Determine the [x, y] coordinate at the center of the cell enclosing the given text.  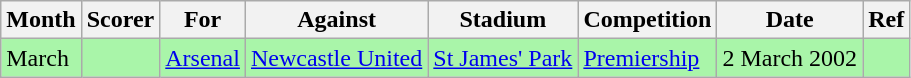
Arsenal [203, 58]
St James' Park [503, 58]
Stadium [503, 20]
2 March 2002 [790, 58]
March [41, 58]
For [203, 20]
Month [41, 20]
Premiership [648, 58]
Newcastle United [336, 58]
Date [790, 20]
Ref [886, 20]
Against [336, 20]
Competition [648, 20]
Scorer [120, 20]
